Locate the cell with the specified text and output its (X, Y) center coordinate. 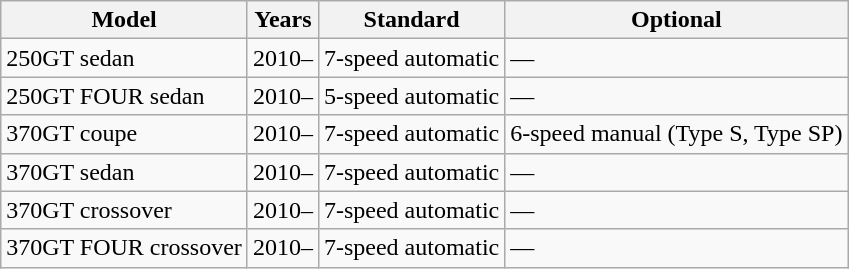
Model (124, 20)
250GT FOUR sedan (124, 96)
370GT FOUR crossover (124, 248)
6-speed manual (Type S, Type SP) (676, 134)
370GT sedan (124, 172)
Years (282, 20)
Optional (676, 20)
370GT crossover (124, 210)
5-speed automatic (411, 96)
370GT coupe (124, 134)
250GT sedan (124, 58)
Standard (411, 20)
